Pinpoint the cell where the given text exists, returning its [X, Y] midpoint coordinate. 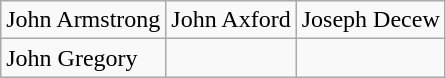
John Axford [231, 20]
Joseph Decew [370, 20]
John Gregory [84, 58]
John Armstrong [84, 20]
